Extract the [X, Y] coordinate from the center of the cell holding the provided text.  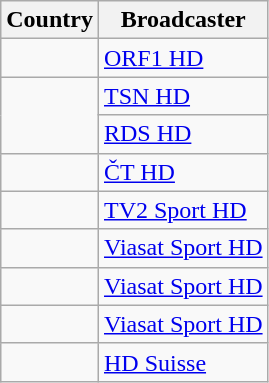
Broadcaster [183, 20]
RDS HD [183, 134]
Country [50, 20]
ČT HD [183, 172]
ORF1 HD [183, 58]
TV2 Sport HD [183, 210]
TSN HD [183, 96]
HD Suisse [183, 362]
